Output the [X, Y] coordinate of the center of the cell containing the given text.  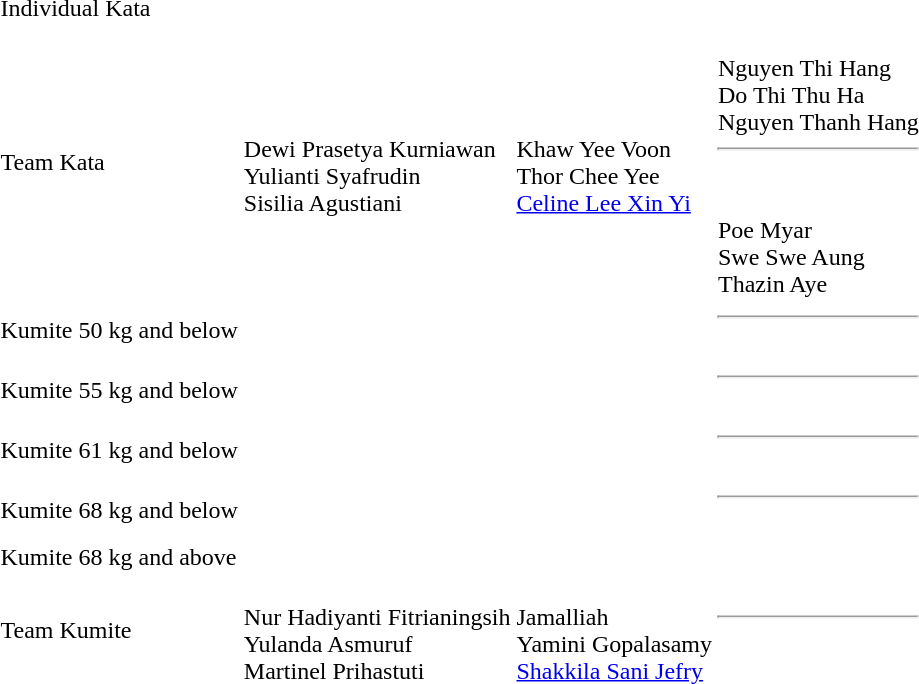
Khaw Yee VoonThor Chee YeeCeline Lee Xin Yi [614, 162]
Dewi Prasetya KurniawanYulianti SyafrudinSisilia Agustiani [377, 162]
